Provide the (x, y) coordinate of the cell's center where the given text is located.  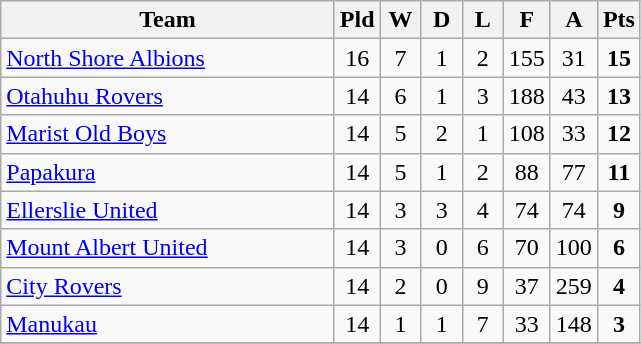
188 (526, 96)
L (482, 20)
Otahuhu Rovers (168, 96)
Mount Albert United (168, 248)
70 (526, 248)
Ellerslie United (168, 210)
A (574, 20)
43 (574, 96)
15 (618, 58)
Marist Old Boys (168, 134)
148 (574, 324)
Manukau (168, 324)
11 (618, 172)
Team (168, 20)
12 (618, 134)
108 (526, 134)
Pts (618, 20)
Pld (357, 20)
100 (574, 248)
155 (526, 58)
77 (574, 172)
F (526, 20)
13 (618, 96)
North Shore Albions (168, 58)
16 (357, 58)
D (442, 20)
31 (574, 58)
Papakura (168, 172)
City Rovers (168, 286)
259 (574, 286)
W (400, 20)
88 (526, 172)
37 (526, 286)
